Pinpoint the cell where the given text exists, returning its (X, Y) midpoint coordinate. 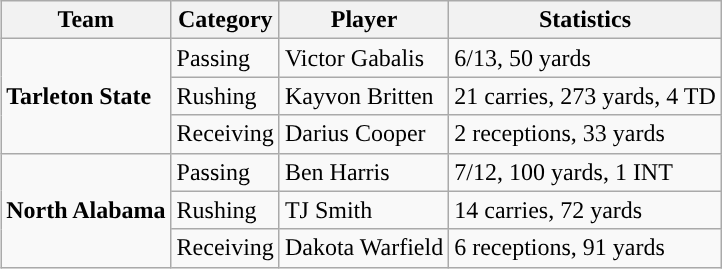
7/12, 100 yards, 1 INT (586, 172)
2 receptions, 33 yards (586, 134)
North Alabama (86, 210)
14 carries, 72 yards (586, 210)
Darius Cooper (364, 134)
Victor Gabalis (364, 58)
6 receptions, 91 yards (586, 248)
Dakota Warfield (364, 248)
Ben Harris (364, 172)
Player (364, 20)
Category (225, 20)
6/13, 50 yards (586, 58)
Tarleton State (86, 96)
Kayvon Britten (364, 96)
Team (86, 20)
TJ Smith (364, 210)
Statistics (586, 20)
21 carries, 273 yards, 4 TD (586, 96)
